Capture the cell that displays the provided text and extract its [x, y] central coordinate. 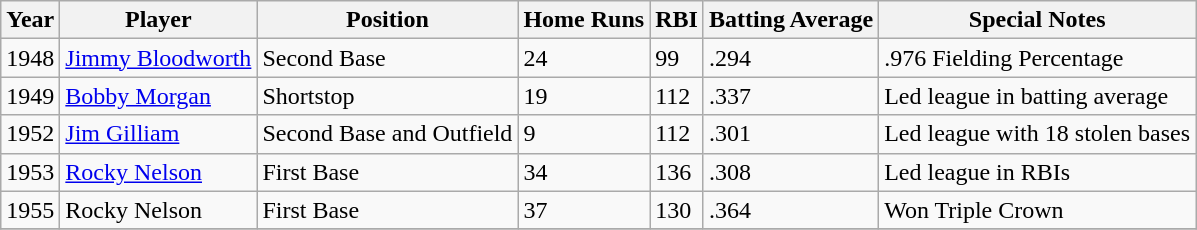
.976 Fielding Percentage [1038, 58]
Year [30, 20]
RBI [677, 20]
.308 [790, 172]
Home Runs [584, 20]
1949 [30, 96]
130 [677, 210]
Second Base [388, 58]
136 [677, 172]
Shortstop [388, 96]
Led league in RBIs [1038, 172]
Bobby Morgan [158, 96]
Position [388, 20]
Second Base and Outfield [388, 134]
1948 [30, 58]
.294 [790, 58]
Won Triple Crown [1038, 210]
Led league with 18 stolen bases [1038, 134]
Special Notes [1038, 20]
1955 [30, 210]
99 [677, 58]
24 [584, 58]
37 [584, 210]
Led league in batting average [1038, 96]
Player [158, 20]
9 [584, 134]
19 [584, 96]
Jimmy Bloodworth [158, 58]
.364 [790, 210]
34 [584, 172]
1952 [30, 134]
1953 [30, 172]
Batting Average [790, 20]
Jim Gilliam [158, 134]
.301 [790, 134]
.337 [790, 96]
